Locate the cell with the specified text and output its (x, y) center coordinate. 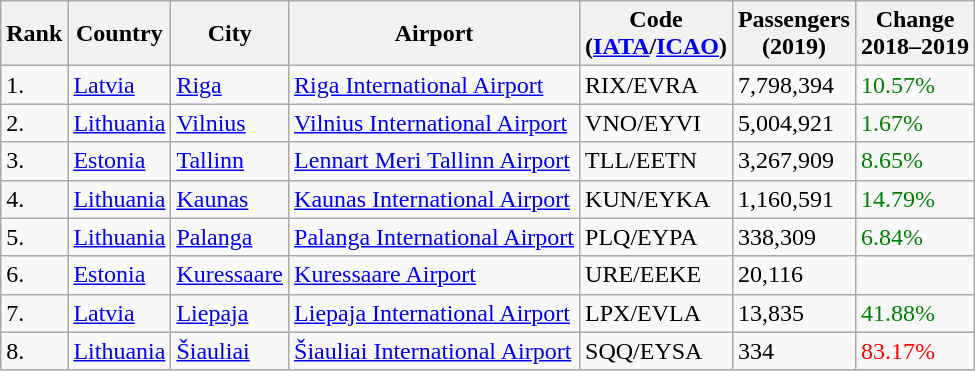
6. (34, 275)
3. (34, 161)
Šiauliai International Airport (434, 351)
RIX/EVRA (656, 85)
Code(IATA/ICAO) (656, 34)
Liepaja (230, 313)
1. (34, 85)
Kaunas (230, 199)
5. (34, 237)
Airport (434, 34)
3,267,909 (794, 161)
Vilnius International Airport (434, 123)
4. (34, 199)
338,309 (794, 237)
KUN/EYKA (656, 199)
334 (794, 351)
6.84% (914, 237)
Liepaja International Airport (434, 313)
10.57% (914, 85)
Kuressaare Airport (434, 275)
Šiauliai (230, 351)
Tallinn (230, 161)
41.88% (914, 313)
Riga (230, 85)
1.67% (914, 123)
VNO/EYVI (656, 123)
Riga International Airport (434, 85)
PLQ/EYPA (656, 237)
7. (34, 313)
20,116 (794, 275)
Kaunas International Airport (434, 199)
Change2018–2019 (914, 34)
14.79% (914, 199)
8.65% (914, 161)
Country (120, 34)
13,835 (794, 313)
LPX/EVLA (656, 313)
1,160,591 (794, 199)
Rank (34, 34)
2. (34, 123)
5,004,921 (794, 123)
SQQ/EYSA (656, 351)
Palanga International Airport (434, 237)
City (230, 34)
Lennart Meri Tallinn Airport (434, 161)
8. (34, 351)
Kuressaare (230, 275)
83.17% (914, 351)
Passengers(2019) (794, 34)
7,798,394 (794, 85)
URE/EEKE (656, 275)
Palanga (230, 237)
Vilnius (230, 123)
TLL/EETN (656, 161)
